Scan for the cell matching the given text and deliver its (X, Y) coordinate at center. 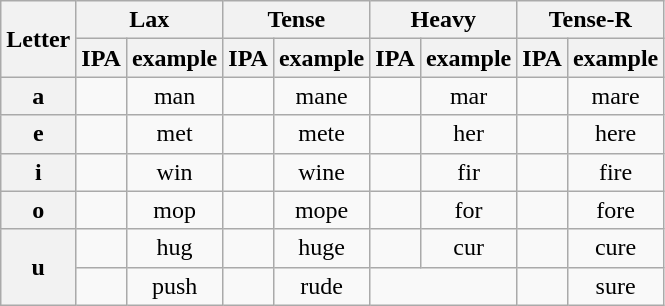
Tense (296, 20)
u (38, 267)
mare (615, 96)
fir (468, 172)
met (174, 134)
here (615, 134)
mope (321, 210)
her (468, 134)
for (468, 210)
fore (615, 210)
win (174, 172)
fire (615, 172)
rude (321, 286)
mop (174, 210)
mar (468, 96)
o (38, 210)
e (38, 134)
i (38, 172)
Tense-R (590, 20)
wine (321, 172)
mete (321, 134)
a (38, 96)
sure (615, 286)
Heavy (444, 20)
push (174, 286)
Lax (150, 20)
hug (174, 248)
huge (321, 248)
mane (321, 96)
man (174, 96)
Letter (38, 39)
cure (615, 248)
cur (468, 248)
